Capture the cell that displays the provided text and extract its (X, Y) central coordinate. 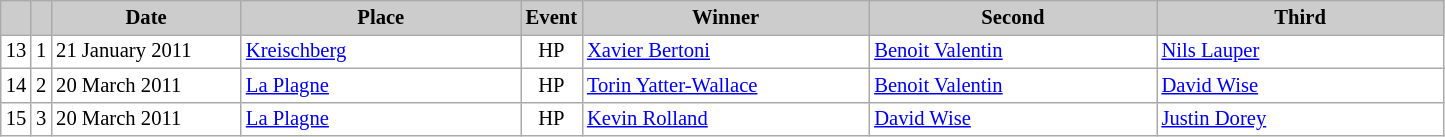
Nils Lauper (1300, 51)
13 (16, 51)
14 (16, 85)
Winner (726, 17)
21 January 2011 (146, 51)
3 (41, 119)
Justin Dorey (1300, 119)
Event (552, 17)
Xavier Bertoni (726, 51)
Third (1300, 17)
1 (41, 51)
15 (16, 119)
Place (381, 17)
2 (41, 85)
Second (1012, 17)
Date (146, 17)
Kevin Rolland (726, 119)
Kreischberg (381, 51)
Torin Yatter-Wallace (726, 85)
